Determine the [X, Y] coordinate at the center of the cell enclosing the given text.  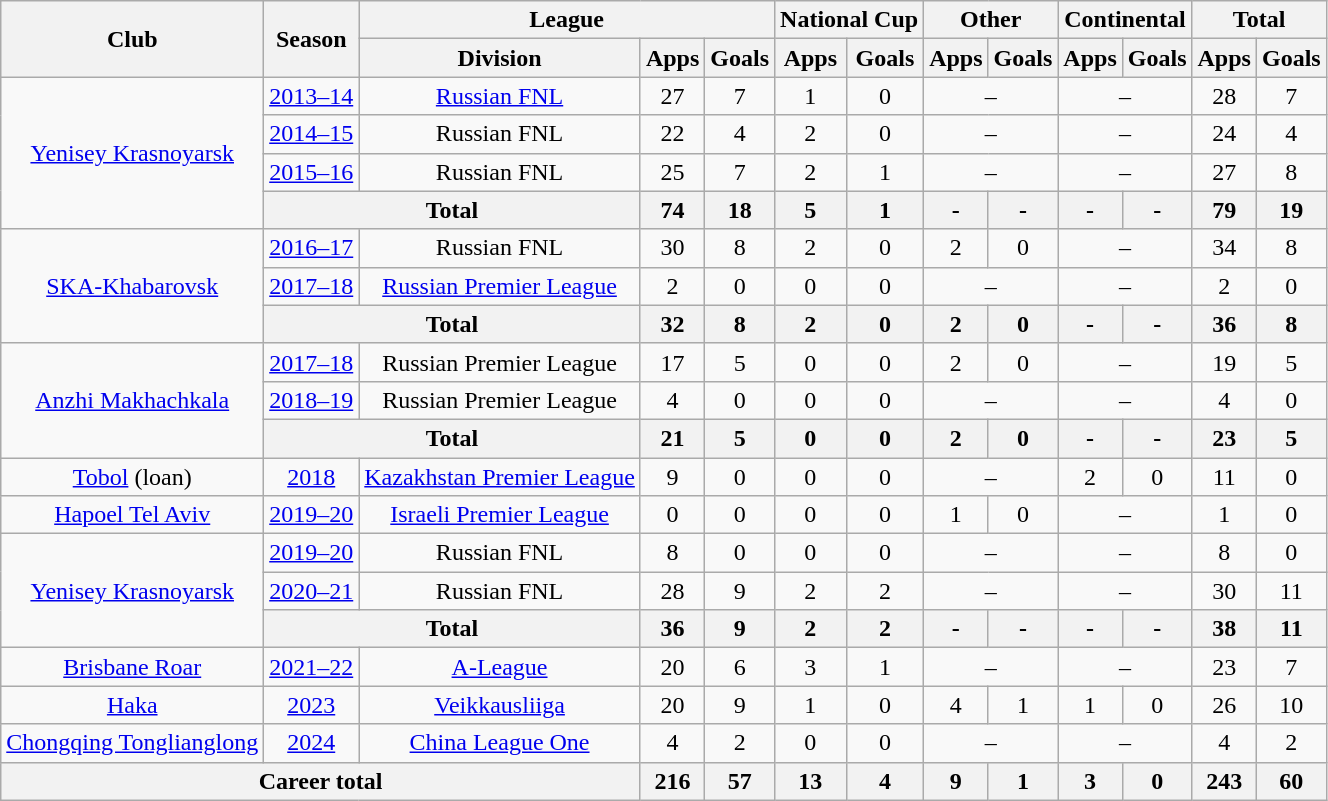
22 [672, 134]
60 [1291, 781]
57 [740, 781]
Chongqing Tonglianglong [132, 743]
Anzhi Makhachkala [132, 400]
Division [500, 58]
38 [1224, 629]
17 [672, 362]
26 [1224, 705]
2014–15 [312, 134]
Tobol (loan) [132, 477]
79 [1224, 210]
2023 [312, 705]
2018 [312, 477]
2020–21 [312, 591]
Continental [1125, 20]
Season [312, 39]
2013–14 [312, 96]
National Cup [850, 20]
Club [132, 39]
Israeli Premier League [500, 515]
A-League [500, 667]
2024 [312, 743]
Haka [132, 705]
216 [672, 781]
Kazakhstan Premier League [500, 477]
21 [672, 438]
243 [1224, 781]
Veikkausliiga [500, 705]
Career total [321, 781]
74 [672, 210]
Other [991, 20]
10 [1291, 705]
18 [740, 210]
24 [1224, 134]
34 [1224, 248]
2021–22 [312, 667]
Brisbane Roar [132, 667]
2018–19 [312, 400]
Hapoel Tel Aviv [132, 515]
China League One [500, 743]
32 [672, 324]
2015–16 [312, 172]
25 [672, 172]
2016–17 [312, 248]
League [567, 20]
13 [811, 781]
SKA-Khabarovsk [132, 286]
6 [740, 667]
